Determine the [X, Y] coordinate at the center of the cell enclosing the given text.  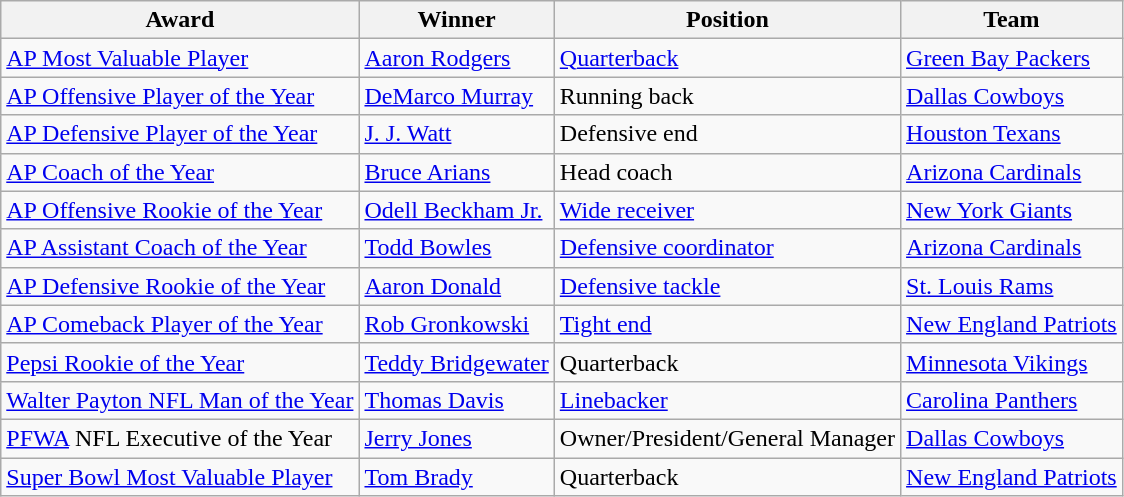
Wide receiver [727, 210]
Aaron Rodgers [456, 58]
AP Most Valuable Player [180, 58]
AP Offensive Player of the Year [180, 96]
Linebacker [727, 400]
Rob Gronkowski [456, 324]
AP Defensive Player of the Year [180, 134]
Teddy Bridgewater [456, 362]
Carolina Panthers [1012, 400]
Tom Brady [456, 477]
Thomas Davis [456, 400]
Bruce Arians [456, 172]
Award [180, 20]
Tight end [727, 324]
Aaron Donald [456, 286]
Jerry Jones [456, 438]
Running back [727, 96]
Minnesota Vikings [1012, 362]
J. J. Watt [456, 134]
AP Coach of the Year [180, 172]
Pepsi Rookie of the Year [180, 362]
Team [1012, 20]
PFWA NFL Executive of the Year [180, 438]
AP Offensive Rookie of the Year [180, 210]
Defensive end [727, 134]
Position [727, 20]
Winner [456, 20]
Defensive tackle [727, 286]
Owner/President/General Manager [727, 438]
AP Defensive Rookie of the Year [180, 286]
AP Assistant Coach of the Year [180, 248]
New York Giants [1012, 210]
DeMarco Murray [456, 96]
Green Bay Packers [1012, 58]
Odell Beckham Jr. [456, 210]
AP Comeback Player of the Year [180, 324]
Houston Texans [1012, 134]
Super Bowl Most Valuable Player [180, 477]
Defensive coordinator [727, 248]
Todd Bowles [456, 248]
Walter Payton NFL Man of the Year [180, 400]
Head coach [727, 172]
St. Louis Rams [1012, 286]
